Pinpoint the cell where the given text exists, returning its [X, Y] midpoint coordinate. 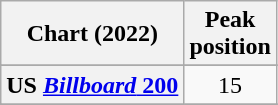
15 [230, 85]
Peakposition [230, 34]
Chart (2022) [92, 34]
US Billboard 200 [92, 85]
